Capture the cell that displays the provided text and extract its [x, y] central coordinate. 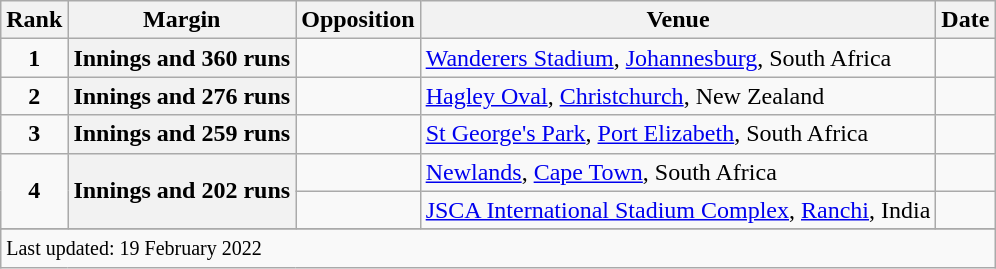
Venue [678, 20]
Innings and 202 runs [182, 191]
Date [966, 20]
Innings and 360 runs [182, 58]
1 [34, 58]
Rank [34, 20]
JSCA International Stadium Complex, Ranchi, India [678, 210]
Last updated: 19 February 2022 [498, 248]
2 [34, 96]
Wanderers Stadium, Johannesburg, South Africa [678, 58]
Margin [182, 20]
Innings and 259 runs [182, 134]
4 [34, 191]
St George's Park, Port Elizabeth, South Africa [678, 134]
Innings and 276 runs [182, 96]
Newlands, Cape Town, South Africa [678, 172]
Hagley Oval, Christchurch, New Zealand [678, 96]
3 [34, 134]
Opposition [358, 20]
